Search for the cell housing the specified text and yield its (x, y) center coordinate. 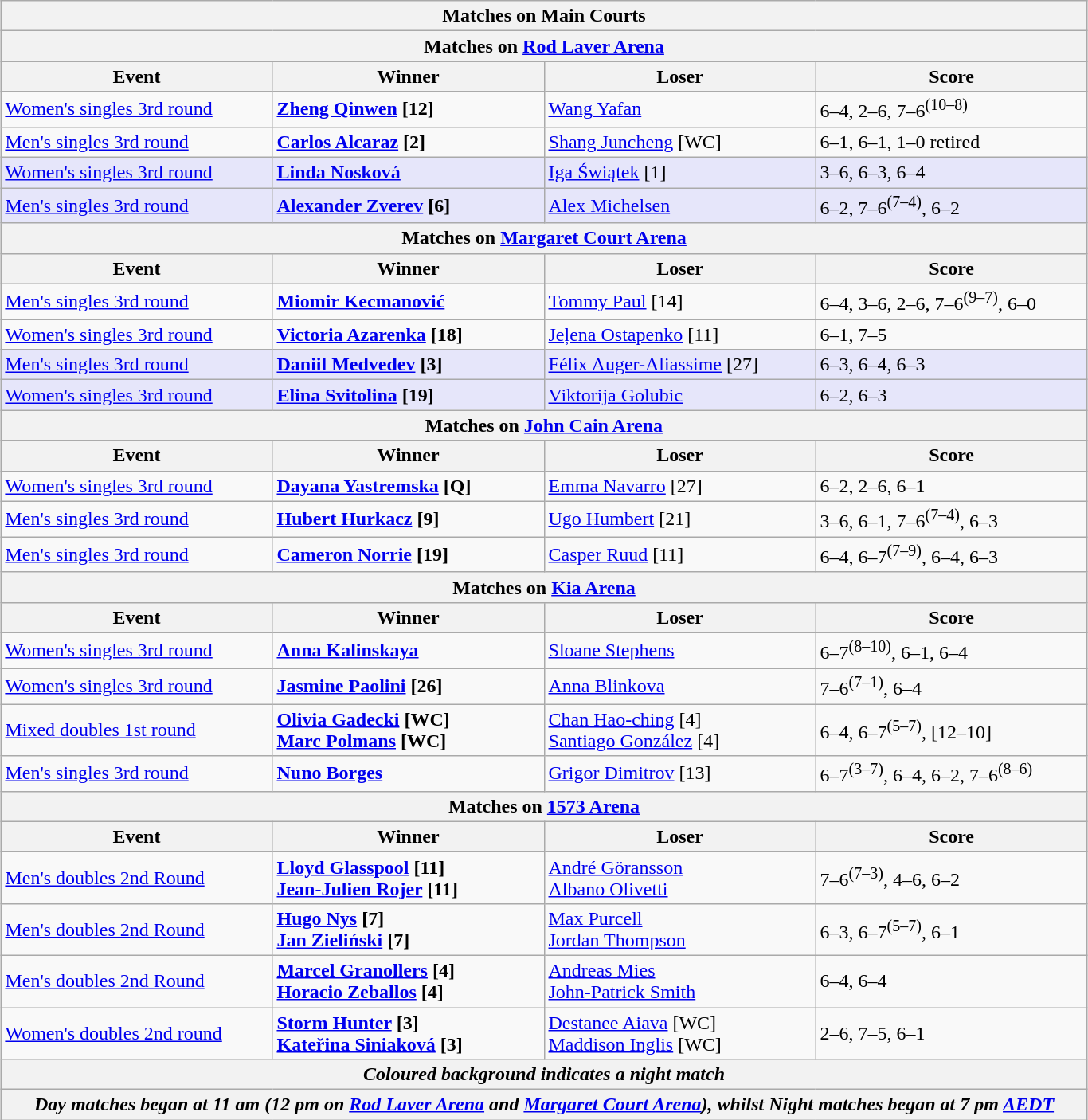
7–6(7–3), 4–6, 6–2 (951, 878)
André Göransson Albano Olivetti (680, 878)
Olivia Gadecki [WC] Marc Polmans [WC] (408, 730)
Women's doubles 2nd round (137, 1032)
Hugo Nys [7] Jan Zieliński [7] (408, 929)
Grigor Dimitrov [13] (680, 774)
6–2, 2–6, 6–1 (951, 486)
Shang Juncheng [WC] (680, 142)
6–2, 6–3 (951, 395)
Wang Yafan (680, 110)
6–4, 6–7(7–9), 6–4, 6–3 (951, 554)
Victoria Azarenka [18] (408, 335)
Alexander Zverev [6] (408, 206)
6–1, 6–1, 1–0 retired (951, 142)
Matches on Margaret Court Arena (544, 238)
6–4, 6–7(5–7), [12–10] (951, 730)
Nuno Borges (408, 774)
Matches on Rod Laver Arena (544, 46)
Anna Kalinskaya (408, 650)
6–7(3–7), 6–4, 6–2, 7–6(8–6) (951, 774)
Elina Svitolina [19] (408, 395)
Tommy Paul [14] (680, 301)
Matches on Kia Arena (544, 587)
Chan Hao-ching [4] Santiago González [4] (680, 730)
Anna Blinkova (680, 687)
Ugo Humbert [21] (680, 519)
Coloured background indicates a night match (544, 1075)
Lloyd Glasspool [11] Jean-Julien Rojer [11] (408, 878)
Zheng Qinwen [12] (408, 110)
6–3, 6–4, 6–3 (951, 365)
6–4, 6–4 (951, 981)
Viktorija Golubic (680, 395)
6–3, 6–7(5–7), 6–1 (951, 929)
Andreas Mies John-Patrick Smith (680, 981)
Alex Michelsen (680, 206)
6–4, 3–6, 2–6, 7–6(9–7), 6–0 (951, 301)
Dayana Yastremska [Q] (408, 486)
Félix Auger-Aliassime [27] (680, 365)
Miomir Kecmanović (408, 301)
Mixed doubles 1st round (137, 730)
Cameron Norrie [19] (408, 554)
Jeļena Ostapenko [11] (680, 335)
6–4, 2–6, 7–6(10–8) (951, 110)
Day matches began at 11 am (12 pm on Rod Laver Arena and Margaret Court Arena), whilst Night matches began at 7 pm AEDT (544, 1105)
Carlos Alcaraz [2] (408, 142)
7–6(7–1), 6–4 (951, 687)
3–6, 6–3, 6–4 (951, 173)
Hubert Hurkacz [9] (408, 519)
Linda Nosková (408, 173)
Casper Ruud [11] (680, 554)
Max Purcell Jordan Thompson (680, 929)
Iga Świątek [1] (680, 173)
Matches on John Cain Arena (544, 425)
6–1, 7–5 (951, 335)
Marcel Granollers [4] Horacio Zeballos [4] (408, 981)
Daniil Medvedev [3] (408, 365)
2–6, 7–5, 6–1 (951, 1032)
3–6, 6–1, 7–6(7–4), 6–3 (951, 519)
Emma Navarro [27] (680, 486)
6–7(8–10), 6–1, 6–4 (951, 650)
Sloane Stephens (680, 650)
Matches on 1573 Arena (544, 806)
Destanee Aiava [WC] Maddison Inglis [WC] (680, 1032)
Matches on Main Courts (544, 16)
6–2, 7–6(7–4), 6–2 (951, 206)
Jasmine Paolini [26] (408, 687)
Storm Hunter [3] Kateřina Siniaková [3] (408, 1032)
